For the text-containing cell, return its midpoint in (x, y) coordinate format. 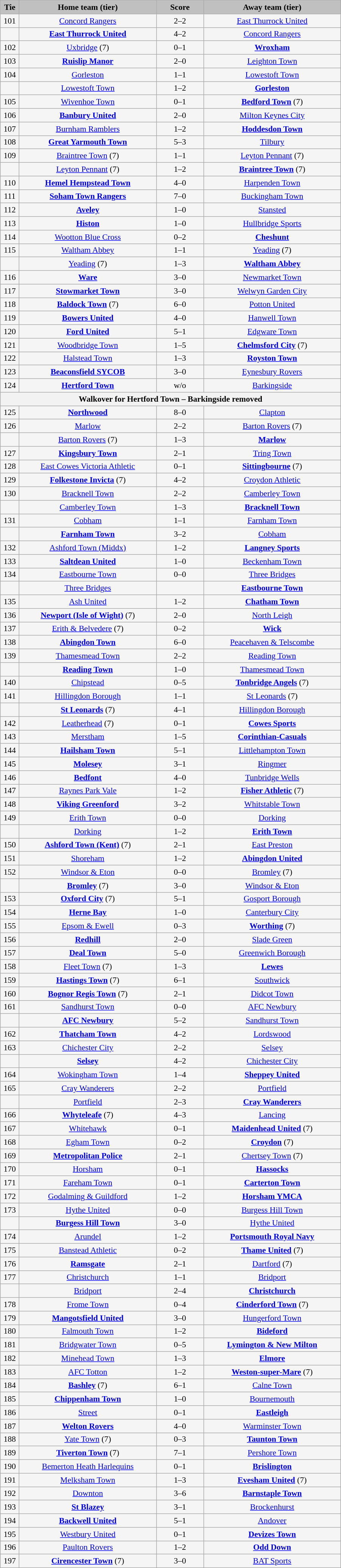
Newport (Isle of Wight) (7) (88, 615)
112 (10, 210)
167 (10, 1129)
5–2 (180, 1021)
Ford United (88, 332)
Wroxham (272, 48)
Hassocks (272, 1169)
Croydon (7) (272, 1142)
Frome Town (88, 1304)
Hertford Town (88, 386)
178 (10, 1304)
145 (10, 764)
Tiverton Town (7) (88, 1453)
Folkestone Invicta (7) (88, 480)
122 (10, 358)
134 (10, 575)
195 (10, 1534)
Godalming & Guildford (88, 1196)
Metropolitan Police (88, 1156)
Fisher Athletic (7) (272, 791)
Cowes Sports (272, 723)
156 (10, 940)
East Cowes Victoria Athletic (88, 467)
183 (10, 1372)
153 (10, 899)
Clapton (272, 413)
168 (10, 1142)
Merstham (88, 737)
Backwell United (88, 1521)
Whitehawk (88, 1129)
Tonbridge Angels (7) (272, 683)
Elmore (272, 1359)
188 (10, 1439)
170 (10, 1169)
Maidenhead United (7) (272, 1129)
Odd Down (272, 1548)
North Leigh (272, 615)
Littlehampton Town (272, 751)
Chipstead (88, 683)
BAT Sports (272, 1561)
Hanwell Town (272, 318)
Shoreham (88, 859)
2–3 (180, 1102)
Leighton Town (272, 61)
186 (10, 1412)
105 (10, 102)
Tie (10, 7)
162 (10, 1034)
Hastings Town (7) (88, 980)
Barkingside (272, 386)
171 (10, 1183)
141 (10, 696)
Southwick (272, 980)
Whyteleafe (7) (88, 1115)
Stansted (272, 210)
Thatcham Town (88, 1034)
Ramsgate (88, 1264)
Downton (88, 1494)
181 (10, 1345)
175 (10, 1251)
136 (10, 615)
107 (10, 129)
Bridgwater Town (88, 1345)
Wick (272, 629)
Cirencester Town (7) (88, 1561)
114 (10, 237)
127 (10, 453)
Weston-super-Mare (7) (272, 1372)
Worthing (7) (272, 926)
Peacehaven & Telscombe (272, 643)
Sittingbourne (7) (272, 467)
120 (10, 332)
Bournemouth (272, 1399)
Warminster Town (272, 1426)
Welwyn Garden City (272, 291)
139 (10, 656)
w/o (180, 386)
159 (10, 980)
101 (10, 21)
AFC Totton (88, 1372)
0–4 (180, 1304)
Cinderford Town (7) (272, 1304)
131 (10, 521)
126 (10, 426)
137 (10, 629)
1–4 (180, 1075)
166 (10, 1115)
Thame United (7) (272, 1251)
Wivenhoe Town (88, 102)
161 (10, 1007)
4–3 (180, 1115)
Newmarket Town (272, 278)
Baldock Town (7) (88, 305)
185 (10, 1399)
151 (10, 859)
173 (10, 1210)
Portsmouth Royal Navy (272, 1237)
5–0 (180, 953)
5–3 (180, 142)
149 (10, 818)
193 (10, 1507)
Lewes (272, 967)
104 (10, 75)
Abingdon United (272, 859)
190 (10, 1467)
Greenwich Borough (272, 953)
Stowmarket Town (88, 291)
Herne Bay (88, 913)
Deal Town (88, 953)
Banbury United (88, 115)
176 (10, 1264)
Redhill (88, 940)
Banstead Athletic (88, 1251)
164 (10, 1075)
Didcot Town (272, 994)
111 (10, 196)
Beckenham Town (272, 561)
Hailsham Town (88, 751)
125 (10, 413)
115 (10, 250)
172 (10, 1196)
Sheppey United (272, 1075)
155 (10, 926)
147 (10, 791)
Viking Greenford (88, 804)
146 (10, 778)
Ashford Town (Kent) (7) (88, 845)
Falmouth Town (88, 1331)
Corinthian-Casuals (272, 737)
174 (10, 1237)
138 (10, 643)
Hungerford Town (272, 1318)
3–6 (180, 1494)
Lordswood (272, 1034)
158 (10, 967)
Soham Town Rangers (88, 196)
144 (10, 751)
Leatherhead (7) (88, 723)
Bashley (7) (88, 1386)
108 (10, 142)
Lymington & New Milton (272, 1345)
Raynes Park Vale (88, 791)
Walkover for Hertford Town – Barkingside removed (170, 399)
Abingdon Town (88, 643)
Hemel Hempstead Town (88, 183)
121 (10, 345)
Bowers United (88, 318)
Tring Town (272, 453)
Melksham Town (88, 1480)
Royston Town (272, 358)
Saltdean United (88, 561)
Halstead Town (88, 358)
Bedford Town (7) (272, 102)
Welton Rovers (88, 1426)
Paulton Rovers (88, 1548)
160 (10, 994)
Histon (88, 223)
Uxbridge (7) (88, 48)
129 (10, 480)
116 (10, 278)
Mangotsfield United (88, 1318)
Cheshunt (272, 237)
Edgware Town (272, 332)
Chertsey Town (7) (272, 1156)
196 (10, 1548)
110 (10, 183)
189 (10, 1453)
169 (10, 1156)
Bognor Regis Town (7) (88, 994)
Brislington (272, 1467)
St Blazey (88, 1507)
Chatham Town (272, 602)
187 (10, 1426)
Ash United (88, 602)
Kingsbury Town (88, 453)
Street (88, 1412)
Woodbridge Town (88, 345)
Horsham (88, 1169)
Potton United (272, 305)
117 (10, 291)
133 (10, 561)
150 (10, 845)
Score (180, 7)
152 (10, 872)
Fleet Town (7) (88, 967)
124 (10, 386)
Eynesbury Rovers (272, 372)
Chippenham Town (88, 1399)
Chelmsford City (7) (272, 345)
Northwood (88, 413)
128 (10, 467)
Great Yarmouth Town (88, 142)
Away team (tier) (272, 7)
180 (10, 1331)
Bemerton Heath Harlequins (88, 1467)
Brockenhurst (272, 1507)
197 (10, 1561)
Tunbridge Wells (272, 778)
Beaconsfield SYCOB (88, 372)
123 (10, 372)
179 (10, 1318)
Lancing (272, 1115)
Egham Town (88, 1142)
Whitstable Town (272, 804)
Fareham Town (88, 1183)
Barnstaple Town (272, 1494)
Aveley (88, 210)
Tilbury (272, 142)
Bideford (272, 1331)
Milton Keynes City (272, 115)
Carterton Town (272, 1183)
132 (10, 548)
Andover (272, 1521)
102 (10, 48)
Gosport Borough (272, 899)
Ringmer (272, 764)
163 (10, 1048)
4–1 (180, 710)
Home team (tier) (88, 7)
194 (10, 1521)
Westbury United (88, 1534)
148 (10, 804)
142 (10, 723)
Epsom & Ewell (88, 926)
Slade Green (272, 940)
157 (10, 953)
109 (10, 156)
165 (10, 1088)
Erith & Belvedere (7) (88, 629)
113 (10, 223)
119 (10, 318)
Hullbridge Sports (272, 223)
East Preston (272, 845)
182 (10, 1359)
Yate Town (7) (88, 1439)
Oxford City (7) (88, 899)
Horsham YMCA (272, 1196)
Ashford Town (Middx) (88, 548)
Ware (88, 278)
Taunton Town (272, 1439)
2–4 (180, 1291)
Canterbury City (272, 913)
Bedfont (88, 778)
Eastleigh (272, 1412)
Evesham United (7) (272, 1480)
177 (10, 1277)
106 (10, 115)
143 (10, 737)
7–0 (180, 196)
7–1 (180, 1453)
140 (10, 683)
135 (10, 602)
Pershore Town (272, 1453)
192 (10, 1494)
Molesey (88, 764)
Croydon Athletic (272, 480)
130 (10, 494)
154 (10, 913)
Devizes Town (272, 1534)
8–0 (180, 413)
118 (10, 305)
Wootton Blue Cross (88, 237)
Hoddesdon Town (272, 129)
Dartford (7) (272, 1264)
Buckingham Town (272, 196)
Arundel (88, 1237)
Harpenden Town (272, 183)
191 (10, 1480)
Langney Sports (272, 548)
103 (10, 61)
Wokingham Town (88, 1075)
Burnham Ramblers (88, 129)
184 (10, 1386)
Ruislip Manor (88, 61)
Calne Town (272, 1386)
Minehead Town (88, 1359)
